Extract the (X, Y) coordinate from the center of the cell holding the provided text.  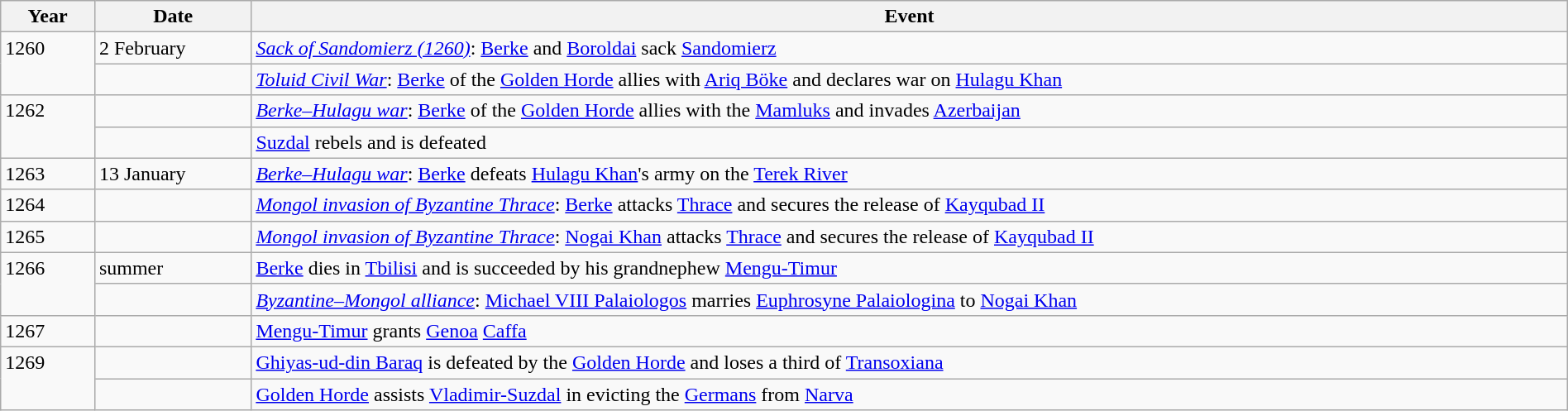
Mengu-Timur grants Genoa Caffa (910, 331)
Suzdal rebels and is defeated (910, 142)
Year (48, 17)
13 January (172, 174)
Berke dies in Tbilisi and is succeeded by his grandnephew Mengu-Timur (910, 268)
1263 (48, 174)
Toluid Civil War: Berke of the Golden Horde allies with Ariq Böke and declares war on Hulagu Khan (910, 79)
Berke–Hulagu war: Berke defeats Hulagu Khan's army on the Terek River (910, 174)
Event (910, 17)
Mongol invasion of Byzantine Thrace: Nogai Khan attacks Thrace and secures the release of Kayqubad II (910, 237)
Byzantine–Mongol alliance: Michael VIII Palaiologos marries Euphrosyne Palaiologina to Nogai Khan (910, 299)
1264 (48, 205)
1260 (48, 64)
Berke–Hulagu war: Berke of the Golden Horde allies with the Mamluks and invades Azerbaijan (910, 111)
Ghiyas-ud-din Baraq is defeated by the Golden Horde and loses a third of Transoxiana (910, 362)
2 February (172, 48)
summer (172, 268)
Golden Horde assists Vladimir-Suzdal in evicting the Germans from Narva (910, 394)
1267 (48, 331)
1266 (48, 284)
1262 (48, 127)
1265 (48, 237)
Date (172, 17)
Mongol invasion of Byzantine Thrace: Berke attacks Thrace and secures the release of Kayqubad II (910, 205)
Sack of Sandomierz (1260): Berke and Boroldai sack Sandomierz (910, 48)
1269 (48, 378)
